Search for the cell housing the specified text and yield its [x, y] center coordinate. 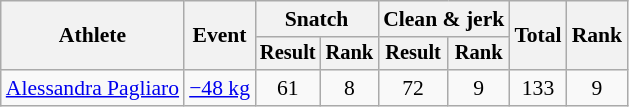
Athlete [92, 36]
−48 kg [220, 88]
Clean & jerk [444, 19]
8 [350, 88]
Snatch [316, 19]
133 [538, 88]
Alessandra Pagliaro [92, 88]
Total [538, 36]
72 [413, 88]
Event [220, 36]
61 [288, 88]
